From the cell containing the given text, extract its center point as (x, y) coordinate. 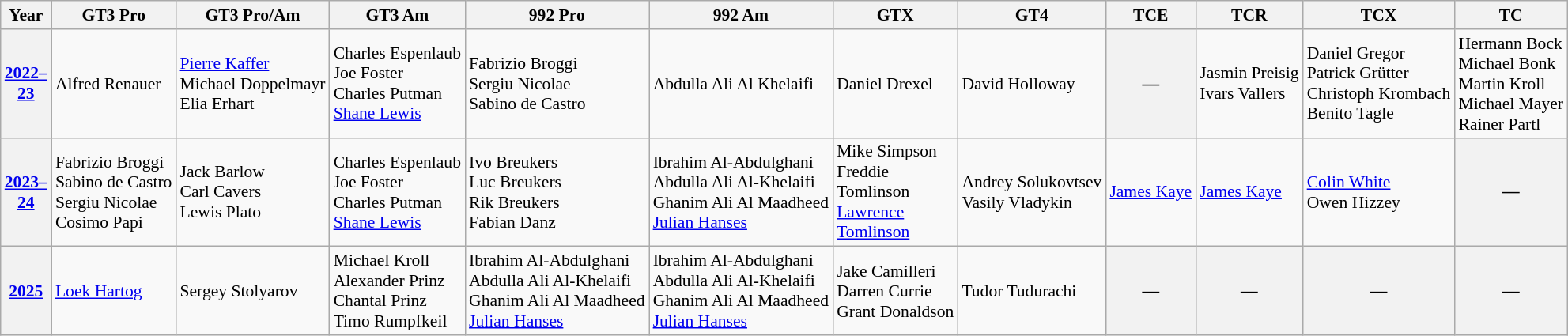
2023–24 (26, 192)
Fabrizio Broggi Sabino de Castro Sergiu Nicolae Cosimo Papi (114, 192)
Michael Kroll Alexander Prinz Chantal Prinz Timo Rumpfkeil (397, 291)
TC (1510, 15)
David Holloway (1031, 84)
Year (26, 15)
Pierre Kaffer Michael Doppelmayr Elia Erhart (252, 84)
TCR (1249, 15)
GT3 Am (397, 15)
Daniel Drexel (895, 84)
992 Pro (557, 15)
Mike Simpson Freddie Tomlinson Lawrence Tomlinson (895, 192)
GT4 (1031, 15)
TCE (1150, 15)
GT3 Pro/Am (252, 15)
Fabrizio Broggi Sergiu Nicolae Sabino de Castro (557, 84)
Colin White Owen Hizzey (1379, 192)
Sergey Stolyarov (252, 291)
992 Am (742, 15)
Jasmin Preisig Ivars Vallers (1249, 84)
TCX (1379, 15)
Jake Camilleri Darren Currie Grant Donaldson (895, 291)
Daniel Gregor Patrick Grütter Christoph Krombach Benito Tagle (1379, 84)
Abdulla Ali Al Khelaifi (742, 84)
2025 (26, 291)
Andrey Solukovtsev Vasily Vladykin (1031, 192)
Tudor Tudurachi (1031, 291)
2022–23 (26, 84)
Alfred Renauer (114, 84)
Loek Hartog (114, 291)
GTX (895, 15)
Ivo Breukers Luc Breukers Rik Breukers Fabian Danz (557, 192)
Jack Barlow Carl Cavers Lewis Plato (252, 192)
Hermann Bock Michael Bonk Martin Kroll Michael Mayer Rainer Partl (1510, 84)
GT3 Pro (114, 15)
